Locate the cell with the specified text and output its [X, Y] center coordinate. 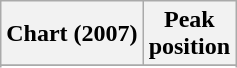
Peakposition [189, 34]
Chart (2007) [72, 34]
